Output the [x, y] coordinate of the center of the cell containing the given text.  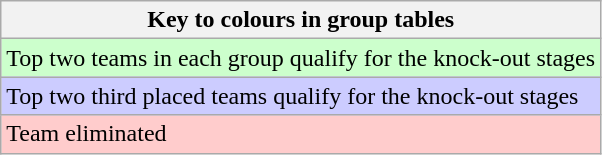
Top two third placed teams qualify for the knock-out stages [301, 96]
Team eliminated [301, 134]
Top two teams in each group qualify for the knock-out stages [301, 58]
Key to colours in group tables [301, 20]
